Pinpoint the cell where the given text exists, returning its (X, Y) midpoint coordinate. 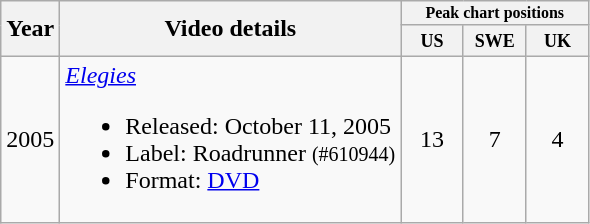
ElegiesReleased: October 11, 2005Label: Roadrunner (#610944)Format: DVD (230, 140)
Video details (230, 29)
7 (494, 140)
US (432, 40)
13 (432, 140)
Year (30, 29)
4 (558, 140)
SWE (494, 40)
UK (558, 40)
Peak chart positions (495, 13)
2005 (30, 140)
